Extract the (X, Y) coordinate from the center of the cell holding the provided text.  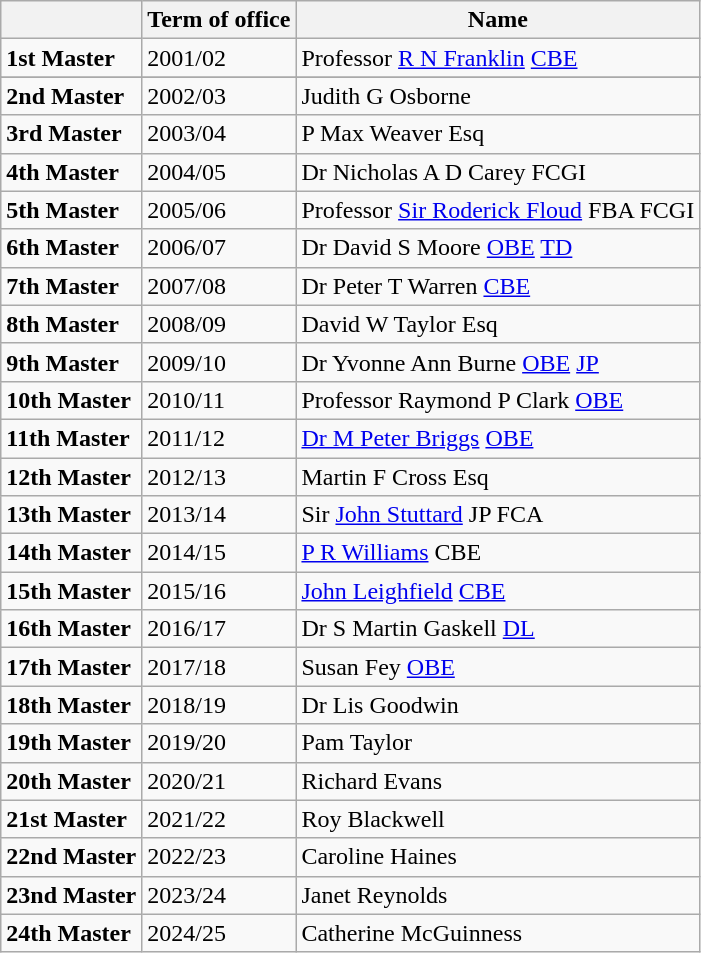
5th Master (72, 210)
Pam Taylor (498, 743)
2012/13 (219, 477)
Dr David S Moore OBE TD (498, 248)
Dr Peter T Warren CBE (498, 286)
P R Williams CBE (498, 553)
18th Master (72, 705)
8th Master (72, 324)
2013/14 (219, 515)
Dr M Peter Briggs OBE (498, 438)
Name (498, 20)
P Max Weaver Esq (498, 134)
2015/16 (219, 591)
2023/24 (219, 895)
2024/25 (219, 933)
1st Master (72, 58)
19th Master (72, 743)
Richard Evans (498, 781)
2016/17 (219, 629)
2011/12 (219, 438)
2019/20 (219, 743)
24th Master (72, 933)
2021/22 (219, 819)
2018/19 (219, 705)
2022/23 (219, 857)
Dr Nicholas A D Carey FCGI (498, 172)
2017/18 (219, 667)
Roy Blackwell (498, 819)
2001/02 (219, 58)
3rd Master (72, 134)
David W Taylor Esq (498, 324)
2008/09 (219, 324)
Sir John Stuttard JP FCA (498, 515)
Professor Sir Roderick Floud FBA FCGI (498, 210)
9th Master (72, 362)
12th Master (72, 477)
6th Master (72, 248)
Professor Raymond P Clark OBE (498, 400)
2007/08 (219, 286)
22nd Master (72, 857)
2010/11 (219, 400)
2006/07 (219, 248)
Martin F Cross Esq (498, 477)
Professor R N Franklin CBE (498, 58)
Judith G Osborne (498, 96)
13th Master (72, 515)
Susan Fey OBE (498, 667)
2020/21 (219, 781)
23nd Master (72, 895)
15th Master (72, 591)
Dr S Martin Gaskell DL (498, 629)
2014/15 (219, 553)
Janet Reynolds (498, 895)
Dr Lis Goodwin (498, 705)
Dr Yvonne Ann Burne OBE JP (498, 362)
2nd Master (72, 96)
7th Master (72, 286)
Term of office (219, 20)
2009/10 (219, 362)
10th Master (72, 400)
14th Master (72, 553)
2004/05 (219, 172)
17th Master (72, 667)
2002/03 (219, 96)
16th Master (72, 629)
2003/04 (219, 134)
John Leighfield CBE (498, 591)
21st Master (72, 819)
4th Master (72, 172)
Caroline Haines (498, 857)
2005/06 (219, 210)
11th Master (72, 438)
Catherine McGuinness (498, 933)
20th Master (72, 781)
